Output the [X, Y] coordinate of the center of the cell containing the given text.  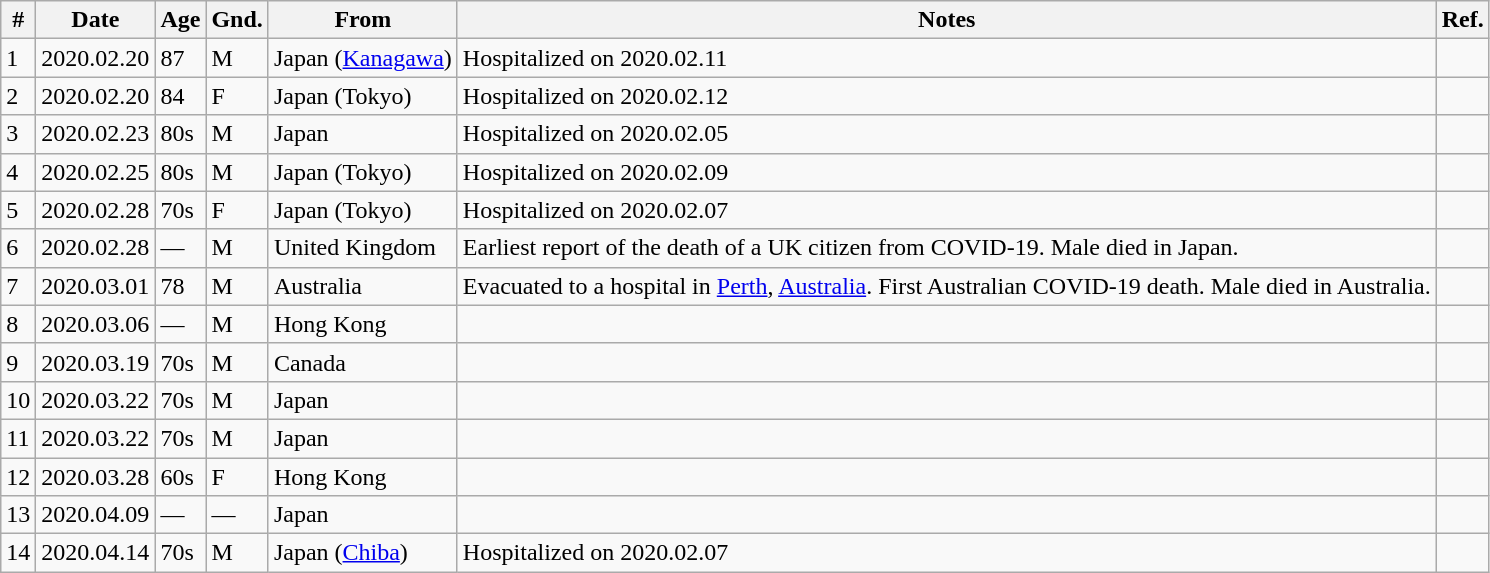
9 [18, 362]
From [362, 20]
7 [18, 286]
2020.04.09 [96, 515]
2020.03.01 [96, 286]
2020.02.25 [96, 172]
12 [18, 477]
2020.03.19 [96, 362]
5 [18, 210]
Japan (Kanagawa) [362, 58]
11 [18, 438]
Evacuated to a hospital in Perth, Australia. First Australian COVID-19 death. Male died in Australia. [946, 286]
78 [180, 286]
2020.04.14 [96, 553]
2020.03.28 [96, 477]
60s [180, 477]
1 [18, 58]
Hospitalized on 2020.02.05 [946, 134]
2020.02.23 [96, 134]
14 [18, 553]
87 [180, 58]
Canada [362, 362]
Earliest report of the death of a UK citizen from COVID-19. Male died in Japan. [946, 248]
Japan (Chiba) [362, 553]
# [18, 20]
Hospitalized on 2020.02.12 [946, 96]
Ref. [1462, 20]
2020.03.06 [96, 324]
8 [18, 324]
Hospitalized on 2020.02.09 [946, 172]
4 [18, 172]
Notes [946, 20]
84 [180, 96]
Australia [362, 286]
6 [18, 248]
Hospitalized on 2020.02.11 [946, 58]
United Kingdom [362, 248]
Date [96, 20]
13 [18, 515]
Gnd. [237, 20]
3 [18, 134]
10 [18, 400]
2 [18, 96]
Age [180, 20]
